Pinpoint the cell where the given text exists, returning its (x, y) midpoint coordinate. 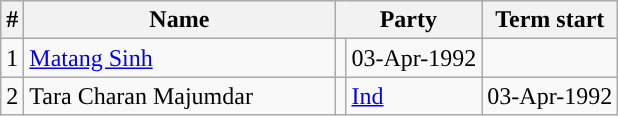
Ind (414, 96)
# (12, 20)
Name (180, 20)
Party (408, 20)
Matang Sinh (180, 58)
1 (12, 58)
2 (12, 96)
Tara Charan Majumdar (180, 96)
Term start (550, 20)
